Extract the (x, y) coordinate from the center of the cell holding the provided text.  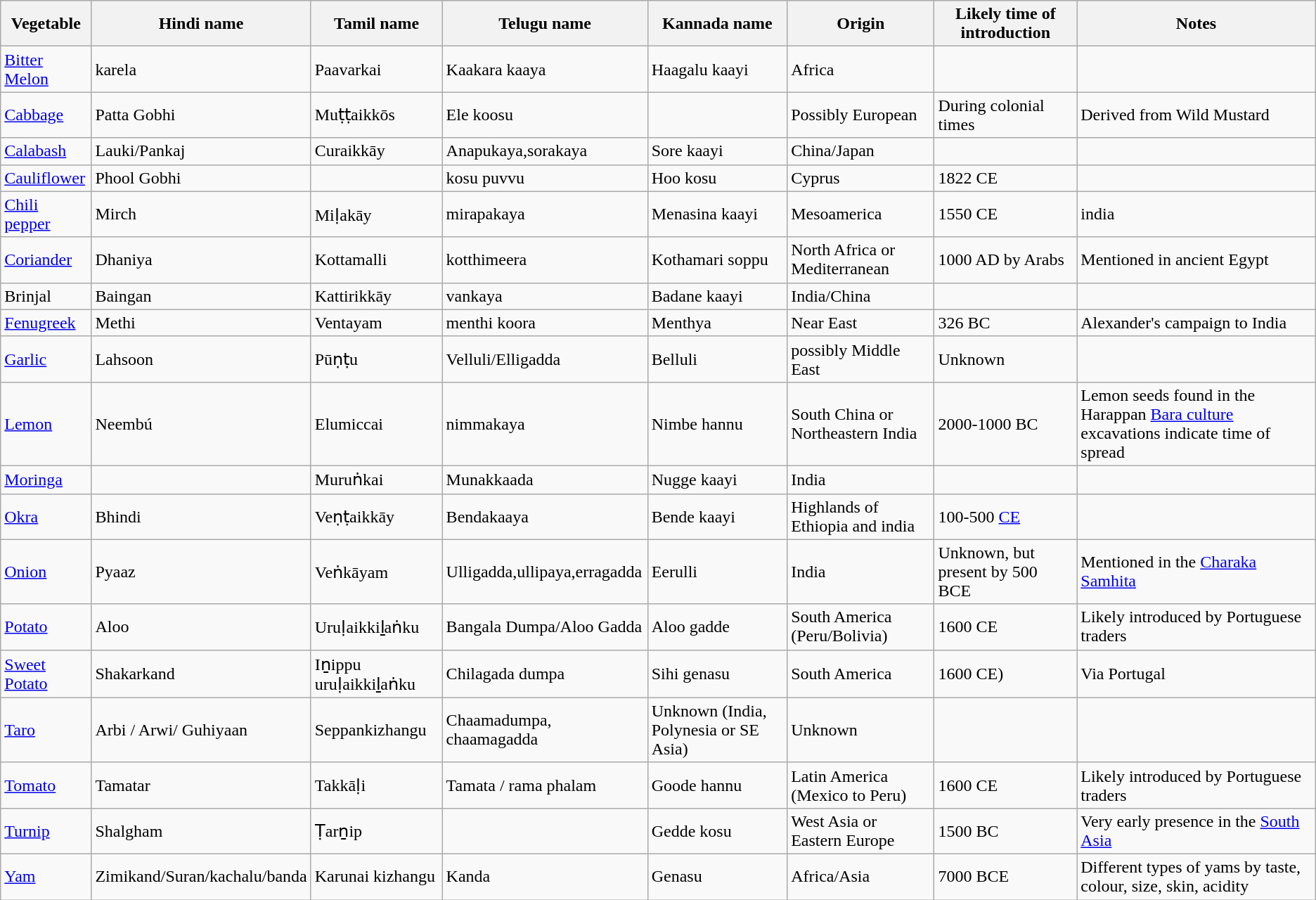
Ṭarṉip (377, 831)
West Asia or Eastern Europe (860, 831)
100-500 CE (1005, 516)
Turnip (46, 831)
1000 AD by Arabs (1005, 260)
india (1196, 214)
Velluli/Elligadda (545, 359)
Tamatar (201, 785)
Okra (46, 516)
Gedde kosu (717, 831)
Sihi genasu (717, 674)
Munakkaada (545, 480)
Fenugreek (46, 323)
Haagalu kaayi (717, 69)
Unknown (India, Polynesia or SE Asia) (717, 730)
Africa (860, 69)
Patta Gobhi (201, 115)
Baingan (201, 296)
kotthimeera (545, 260)
Alexander's campaign to India (1196, 323)
Kannada name (717, 24)
Different types of yams by taste, colour, size, skin, acidity (1196, 876)
Cabbage (46, 115)
Muruṅkai (377, 480)
Pūṇṭu (377, 359)
7000 BCE (1005, 876)
Aloo gadde (717, 627)
During colonial times (1005, 115)
Shalgham (201, 831)
Ventayam (377, 323)
Kaakara kaaya (545, 69)
Chaamadumpa, chaamagadda (545, 730)
1500 BC (1005, 831)
Goode hannu (717, 785)
Unknown, but present by 500 BCE (1005, 572)
Bendakaaya (545, 516)
Neembú (201, 423)
Notes (1196, 24)
Badane kaayi (717, 296)
Africa/Asia (860, 876)
Highlands of Ethiopia and india (860, 516)
Miḷakāy (377, 214)
Takkāḷi (377, 785)
Kottamalli (377, 260)
India/China (860, 296)
Ele koosu (545, 115)
Cauliflower (46, 178)
vankaya (545, 296)
Genasu (717, 876)
Zimikand/Suran/kachalu/banda (201, 876)
Menthya (717, 323)
Methi (201, 323)
Tamil name (377, 24)
Mesoamerica (860, 214)
Possibly European (860, 115)
Yam (46, 876)
Very early presence in the South Asia (1196, 831)
Calabash (46, 151)
Lemon (46, 423)
1822 CE (1005, 178)
Lahsoon (201, 359)
Arbi / Arwi/ Guhiyaan (201, 730)
Moringa (46, 480)
Tamata / rama phalam (545, 785)
kosu puvvu (545, 178)
Bitter Melon (46, 69)
Vegetable (46, 24)
Sweet Potato (46, 674)
possibly Middle East (860, 359)
Brinjal (46, 296)
Bangala Dumpa/Aloo Gadda (545, 627)
Anapukaya,sorakaya (545, 151)
Via Portugal (1196, 674)
Dhaniya (201, 260)
1600 CE) (1005, 674)
2000-1000 BC (1005, 423)
Origin (860, 24)
Hoo kosu (717, 178)
Uruḷaikkiḻaṅku (377, 627)
North Africa or Mediterranean (860, 260)
326 BC (1005, 323)
Iṉippu uruḷaikkiḻaṅku (377, 674)
South America (860, 674)
Taro (46, 730)
China/Japan (860, 151)
Veṇṭaikkāy (377, 516)
Chilagada dumpa (545, 674)
Shakarkand (201, 674)
Phool Gobhi (201, 178)
Nimbe hannu (717, 423)
Hindi name (201, 24)
Pyaaz (201, 572)
Telugu name (545, 24)
karela (201, 69)
Belluli (717, 359)
Kothamari soppu (717, 260)
Chili pepper (46, 214)
Near East (860, 323)
South China or Northeastern India (860, 423)
Muṭṭaikkōs (377, 115)
Likely time of introduction (1005, 24)
mirapakaya (545, 214)
Lauki/Pankaj (201, 151)
Sore kaayi (717, 151)
Lemon seeds found in the Harappan Bara culture excavations indicate time of spread (1196, 423)
Garlic (46, 359)
Menasina kaayi (717, 214)
1550 CE (1005, 214)
Coriander (46, 260)
Seppankizhangu (377, 730)
Cyprus (860, 178)
Elumiccai (377, 423)
Potato (46, 627)
Mentioned in ancient Egypt (1196, 260)
Kattirikkāy (377, 296)
Mirch (201, 214)
Karunai kizhangu (377, 876)
Nugge kaayi (717, 480)
Derived from Wild Mustard (1196, 115)
Curaikkāy (377, 151)
Mentioned in the Charaka Samhita (1196, 572)
Veṅkāyam (377, 572)
Bende kaayi (717, 516)
Aloo (201, 627)
Eerulli (717, 572)
Bhindi (201, 516)
Paavarkai (377, 69)
Latin America (Mexico to Peru) (860, 785)
Kanda (545, 876)
menthi koora (545, 323)
nimmakaya (545, 423)
Ulligadda,ullipaya,erragadda (545, 572)
Onion (46, 572)
South America (Peru/Bolivia) (860, 627)
Tomato (46, 785)
